Detect which cell encompasses the target text, then output its (x, y) center coordinate. 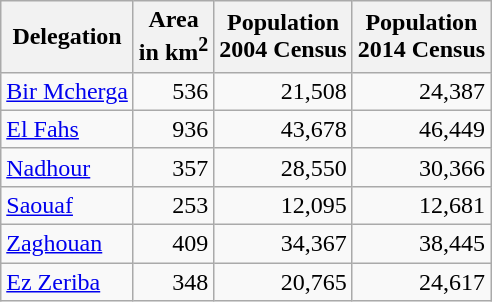
46,449 (421, 129)
38,445 (421, 244)
12,681 (421, 205)
30,366 (421, 167)
24,387 (421, 91)
34,367 (283, 244)
253 (173, 205)
409 (173, 244)
Delegation (68, 37)
936 (173, 129)
348 (173, 282)
Bir Mcherga (68, 91)
Population 2014 Census (421, 37)
Area in km2 (173, 37)
536 (173, 91)
Saouaf (68, 205)
12,095 (283, 205)
Zaghouan (68, 244)
43,678 (283, 129)
357 (173, 167)
21,508 (283, 91)
Ez Zeriba (68, 282)
Population 2004 Census (283, 37)
El Fahs (68, 129)
20,765 (283, 282)
28,550 (283, 167)
Nadhour (68, 167)
24,617 (421, 282)
